Locate the cell with the specified text and output its (x, y) center coordinate. 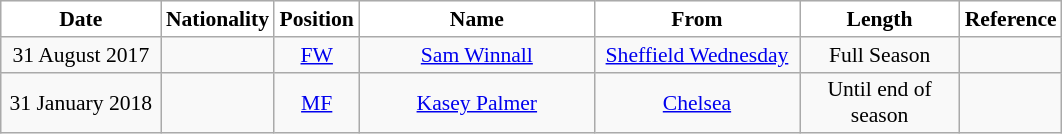
Nationality (218, 19)
Sheffield Wednesday (696, 55)
Reference (1011, 19)
Full Season (880, 55)
MF (316, 102)
Kasey Palmer (476, 102)
Sam Winnall (476, 55)
31 August 2017 (81, 55)
From (696, 19)
Name (476, 19)
Length (880, 19)
Chelsea (696, 102)
Position (316, 19)
31 January 2018 (81, 102)
Until end of season (880, 102)
Date (81, 19)
FW (316, 55)
